Output the [x, y] coordinate of the center of the cell containing the given text.  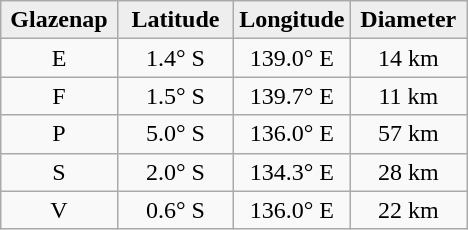
V [59, 210]
E [59, 58]
1.4° S [175, 58]
Diameter [408, 20]
5.0° S [175, 134]
Longitude [292, 20]
14 km [408, 58]
P [59, 134]
139.7° E [292, 96]
S [59, 172]
22 km [408, 210]
Glazenap [59, 20]
134.3° E [292, 172]
28 km [408, 172]
0.6° S [175, 210]
2.0° S [175, 172]
1.5° S [175, 96]
57 km [408, 134]
11 km [408, 96]
139.0° E [292, 58]
Latitude [175, 20]
F [59, 96]
